Search for the cell housing the specified text and yield its (X, Y) center coordinate. 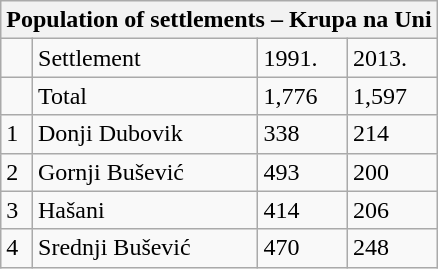
1,776 (303, 96)
Gornji Bušević (146, 172)
Population of settlements – Krupa na Uni (219, 20)
2013. (393, 58)
Donji Dubovik (146, 134)
493 (303, 172)
200 (393, 172)
Srednji Bušević (146, 248)
1 (17, 134)
206 (393, 210)
214 (393, 134)
4 (17, 248)
414 (303, 210)
1991. (303, 58)
338 (303, 134)
1,597 (393, 96)
Total (146, 96)
2 (17, 172)
3 (17, 210)
Settlement (146, 58)
Hašani (146, 210)
470 (303, 248)
248 (393, 248)
